Pinpoint the cell where the given text exists, returning its (X, Y) midpoint coordinate. 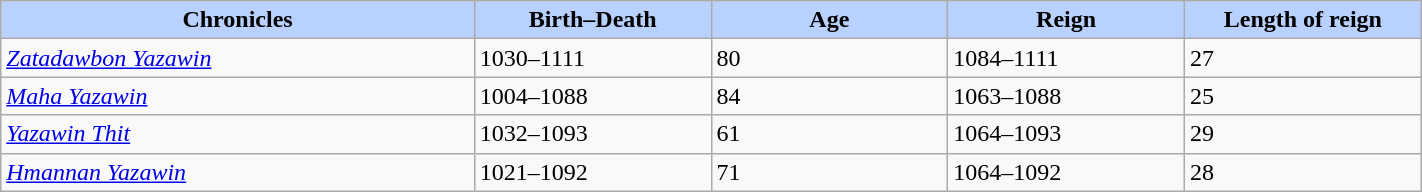
28 (1302, 172)
1030–1111 (592, 58)
1032–1093 (592, 134)
Hmannan Yazawin (238, 172)
29 (1302, 134)
1004–1088 (592, 96)
Reign (1066, 20)
Length of reign (1302, 20)
Maha Yazawin (238, 96)
1063–1088 (1066, 96)
84 (830, 96)
1064–1093 (1066, 134)
1084–1111 (1066, 58)
Yazawin Thit (238, 134)
71 (830, 172)
Zatadawbon Yazawin (238, 58)
61 (830, 134)
27 (1302, 58)
Birth–Death (592, 20)
25 (1302, 96)
80 (830, 58)
1064–1092 (1066, 172)
1021–1092 (592, 172)
Age (830, 20)
Chronicles (238, 20)
